From the cell containing the given text, extract its center point as (X, Y) coordinate. 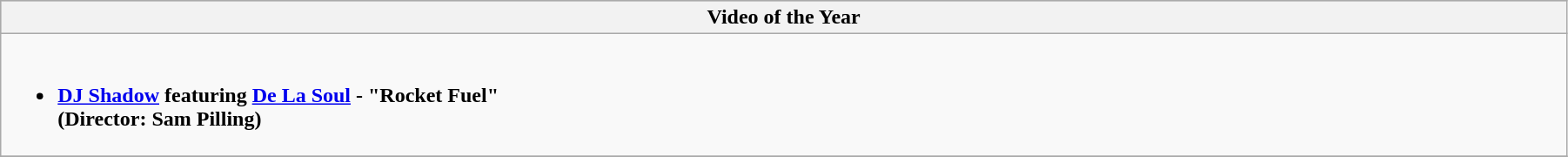
DJ Shadow featuring De La Soul - "Rocket Fuel" (Director: Sam Pilling) (784, 95)
Video of the Year (784, 17)
